Scan for the cell matching the given text and deliver its [X, Y] coordinate at center. 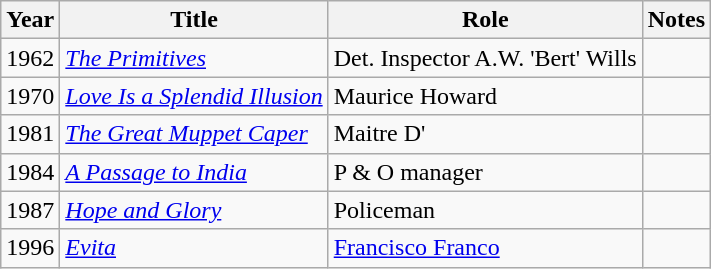
P & O manager [485, 172]
Role [485, 20]
1987 [30, 210]
Hope and Glory [194, 210]
1984 [30, 172]
The Primitives [194, 58]
Title [194, 20]
1970 [30, 96]
Francisco Franco [485, 248]
Det. Inspector A.W. 'Bert' Wills [485, 58]
Evita [194, 248]
Maitre D' [485, 134]
Notes [676, 20]
The Great Muppet Caper [194, 134]
1962 [30, 58]
1996 [30, 248]
Maurice Howard [485, 96]
Love Is a Splendid Illusion [194, 96]
Year [30, 20]
Policeman [485, 210]
1981 [30, 134]
A Passage to India [194, 172]
